Return the (X, Y) coordinate for the center point of the cell that contains the specified text.  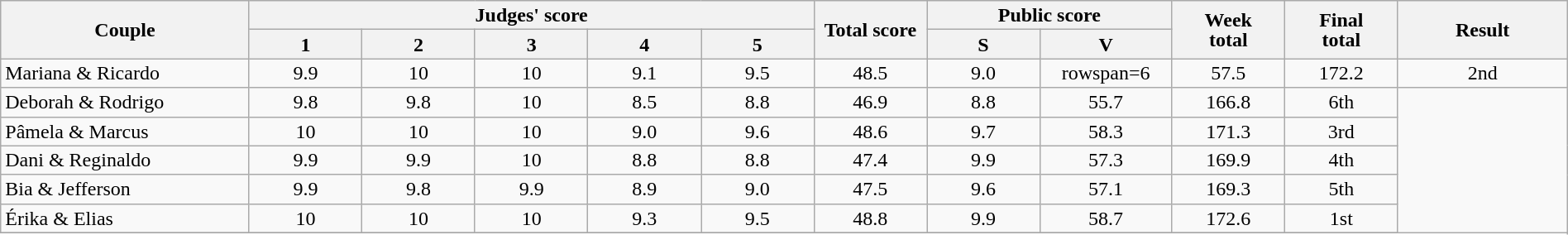
4th (1341, 161)
48.6 (870, 131)
Dani & Reginaldo (125, 161)
6th (1341, 103)
Mariana & Ricardo (125, 73)
169.3 (1229, 189)
55.7 (1106, 103)
5 (758, 45)
8.5 (645, 103)
2nd (1482, 73)
2 (418, 45)
3rd (1341, 131)
Weektotal (1229, 30)
5th (1341, 189)
57.3 (1106, 161)
Total score (870, 30)
Érika & Elias (125, 218)
1 (306, 45)
46.9 (870, 103)
169.9 (1229, 161)
Judges' score (531, 15)
166.8 (1229, 103)
rowspan=6 (1106, 73)
Bia & Jefferson (125, 189)
Pâmela & Marcus (125, 131)
V (1106, 45)
8.9 (645, 189)
48.8 (870, 218)
57.1 (1106, 189)
172.6 (1229, 218)
3 (531, 45)
Deborah & Rodrigo (125, 103)
47.4 (870, 161)
9.7 (984, 131)
4 (645, 45)
Result (1482, 30)
171.3 (1229, 131)
Couple (125, 30)
57.5 (1229, 73)
58.7 (1106, 218)
1st (1341, 218)
172.2 (1341, 73)
Public score (1049, 15)
47.5 (870, 189)
S (984, 45)
48.5 (870, 73)
9.1 (645, 73)
Finaltotal (1341, 30)
9.3 (645, 218)
58.3 (1106, 131)
